Find where the given text appears and provide that cell's center as [x, y] coordinate. 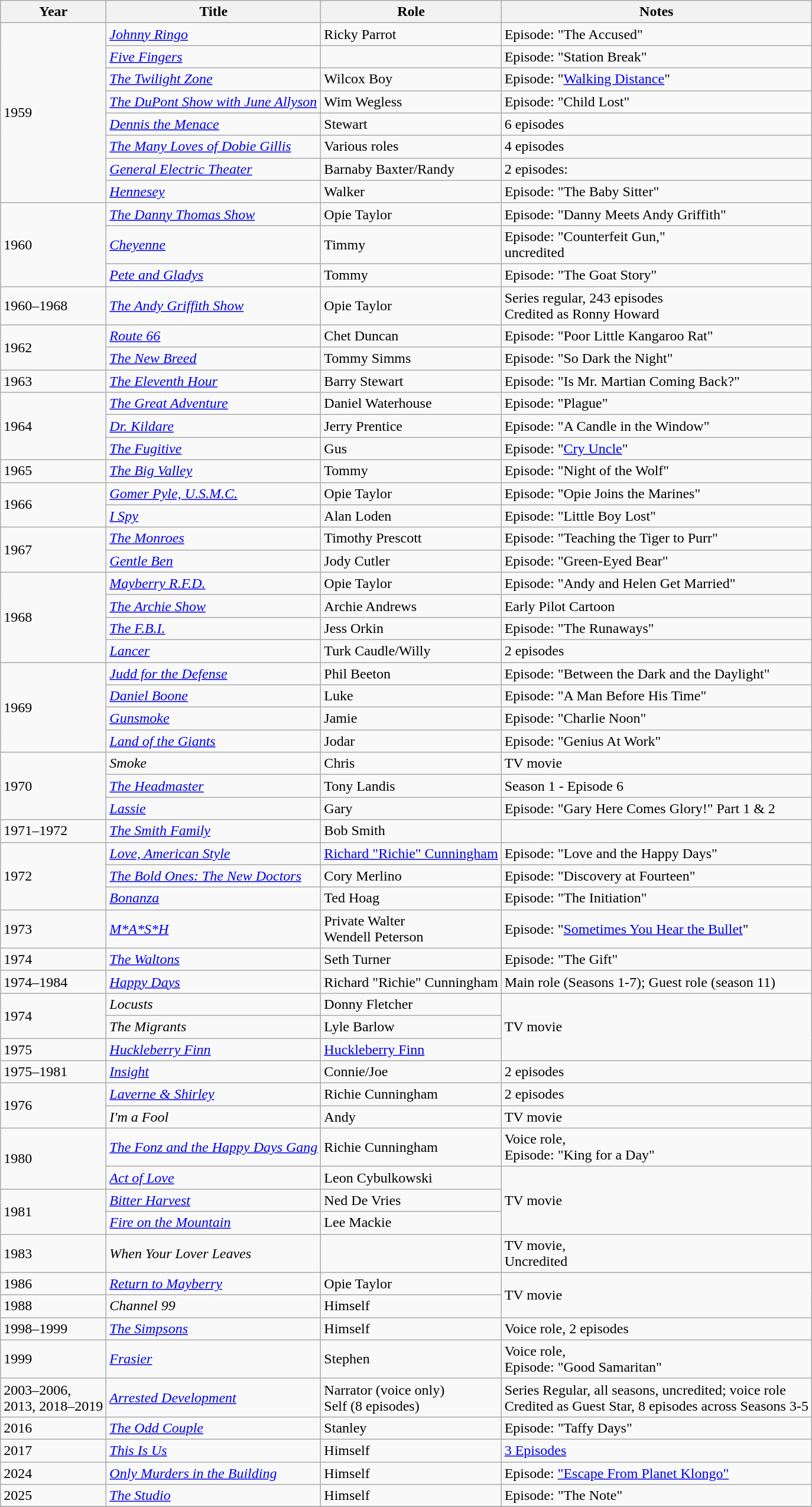
2025 [53, 1496]
1967 [53, 550]
The Big Valley [214, 471]
The Smith Family [214, 831]
1959 [53, 113]
Episode: "The Gift" [656, 959]
1980 [53, 1158]
Episode: "Plague" [656, 404]
1998–1999 [53, 1329]
Early Pilot Cartoon [656, 606]
Five Fingers [214, 57]
Notes [656, 12]
Laverne & Shirley [214, 1094]
Lee Mackie [411, 1223]
Episode: "Sometimes You Hear the Bullet" [656, 929]
Dennis the Menace [214, 124]
Gary [411, 808]
Johnny Ringo [214, 34]
Stewart [411, 124]
Judd for the Defense [214, 673]
Ricky Parrot [411, 34]
1973 [53, 929]
This Is Us [214, 1450]
Episode: "Counterfeit Gun,"uncredited [656, 245]
Lancer [214, 651]
Episode: "So Dark the Night" [656, 359]
Episode: "Andy and Helen Get Married" [656, 583]
Episode: "The Runaways" [656, 628]
The Eleventh Hour [214, 381]
Jody Cutler [411, 561]
Episode: "Walking Distance" [656, 79]
1968 [53, 617]
Connie/Joe [411, 1072]
Episode: "Escape From Planet Klongo" [656, 1473]
Phil Beeton [411, 673]
Various roles [411, 147]
Episode: "The Goat Story" [656, 275]
Episode: "Little Boy Lost" [656, 516]
The Headmaster [214, 786]
Gunsmoke [214, 719]
Stephen [411, 1359]
2003–2006,2013, 2018–2019 [53, 1397]
Episode: "A Man Before His Time" [656, 696]
1999 [53, 1359]
Return to Mayberry [214, 1284]
The Odd Couple [214, 1428]
Episode: "Love and the Happy Days" [656, 853]
1970 [53, 786]
Role [411, 12]
1969 [53, 707]
Episode: "Child Lost" [656, 102]
4 episodes [656, 147]
Gomer Pyle, U.S.M.C. [214, 493]
Act of Love [214, 1178]
Tommy Simms [411, 359]
Chris [411, 764]
Episode: "Is Mr. Martian Coming Back?" [656, 381]
Bitter Harvest [214, 1200]
Turk Caudle/Willy [411, 651]
The Danny Thomas Show [214, 214]
Series Regular, all seasons, uncredited; voice roleCredited as Guest Star, 8 episodes across Seasons 3-5 [656, 1397]
1965 [53, 471]
The Waltons [214, 959]
1960–1968 [53, 305]
1966 [53, 505]
Voice role,Episode: "King for a Day" [656, 1148]
Episode: "The Baby Sitter" [656, 191]
Lassie [214, 808]
Gentle Ben [214, 561]
Chet Duncan [411, 336]
Episode: "Discovery at Fourteen" [656, 876]
Locusts [214, 1004]
Dr. Kildare [214, 426]
Episode: "Opie Joins the Marines" [656, 493]
The Many Loves of Dobie Gillis [214, 147]
1981 [53, 1212]
Lyle Barlow [411, 1027]
Timmy [411, 245]
1964 [53, 426]
Daniel Waterhouse [411, 404]
Frasier [214, 1359]
Luke [411, 696]
Alan Loden [411, 516]
The Fugitive [214, 449]
Seth Turner [411, 959]
The New Breed [214, 359]
Andy [411, 1117]
2016 [53, 1428]
Ted Hoag [411, 898]
Only Murders in the Building [214, 1473]
Title [214, 12]
6 episodes [656, 124]
Jess Orkin [411, 628]
Insight [214, 1072]
1986 [53, 1284]
Episode: "Night of the Wolf" [656, 471]
Walker [411, 191]
1975–1981 [53, 1072]
Episode: "Taffy Days" [656, 1428]
1975 [53, 1049]
Episode: "Gary Here Comes Glory!" Part 1 & 2 [656, 808]
Episode: "Charlie Noon" [656, 719]
The Migrants [214, 1027]
Episode: "Poor Little Kangaroo Rat" [656, 336]
1983 [53, 1253]
M*A*S*H [214, 929]
1962 [53, 347]
Bonanza [214, 898]
Jamie [411, 719]
The Archie Show [214, 606]
The Monroes [214, 538]
The Fonz and the Happy Days Gang [214, 1148]
Daniel Boone [214, 696]
Private WalterWendell Peterson [411, 929]
The Andy Griffith Show [214, 305]
1960 [53, 245]
Land of the Giants [214, 741]
1988 [53, 1306]
The DuPont Show with June Allyson [214, 102]
Timothy Prescott [411, 538]
When Your Lover Leaves [214, 1253]
Arrested Development [214, 1397]
Voice role,Episode: "Good Samaritan" [656, 1359]
Bob Smith [411, 831]
Narrator (voice only)Self (8 episodes) [411, 1397]
Hennesey [214, 191]
The Simpsons [214, 1329]
Jerry Prentice [411, 426]
Series regular, 243 episodesCredited as Ronny Howard [656, 305]
Episode: "The Note" [656, 1496]
Jodar [411, 741]
Episode: "Green-Eyed Bear" [656, 561]
2024 [53, 1473]
3 Episodes [656, 1450]
Tony Landis [411, 786]
Cory Merlino [411, 876]
Episode: "Cry Uncle" [656, 449]
I Spy [214, 516]
The Twilight Zone [214, 79]
Episode: "Genius At Work" [656, 741]
Main role (Seasons 1-7); Guest role (season 11) [656, 982]
Voice role, 2 episodes [656, 1329]
Ned De Vries [411, 1200]
Episode: "Teaching the Tiger to Purr" [656, 538]
Donny Fletcher [411, 1004]
The Bold Ones: The New Doctors [214, 876]
The Studio [214, 1496]
The Great Adventure [214, 404]
Archie Andrews [411, 606]
2017 [53, 1450]
The F.B.I. [214, 628]
Happy Days [214, 982]
Wim Wegless [411, 102]
Year [53, 12]
Route 66 [214, 336]
Cheyenne [214, 245]
Pete and Gladys [214, 275]
Smoke [214, 764]
Mayberry R.F.D. [214, 583]
1974–1984 [53, 982]
Fire on the Mountain [214, 1223]
Love, American Style [214, 853]
Episode: "Danny Meets Andy Griffith" [656, 214]
Episode: "The Accused" [656, 34]
1972 [53, 876]
TV movie,Uncredited [656, 1253]
Channel 99 [214, 1306]
Leon Cybulkowski [411, 1178]
Barry Stewart [411, 381]
I'm a Fool [214, 1117]
1963 [53, 381]
Episode: "A Candle in the Window" [656, 426]
Episode: "Station Break" [656, 57]
Stanley [411, 1428]
Season 1 - Episode 6 [656, 786]
General Electric Theater [214, 169]
Gus [411, 449]
1976 [53, 1106]
Barnaby Baxter/Randy [411, 169]
2 episodes: [656, 169]
1971–1972 [53, 831]
Episode: "The Initiation" [656, 898]
Wilcox Boy [411, 79]
Episode: "Between the Dark and the Daylight" [656, 673]
